For the text-containing cell, return its midpoint in [X, Y] coordinate format. 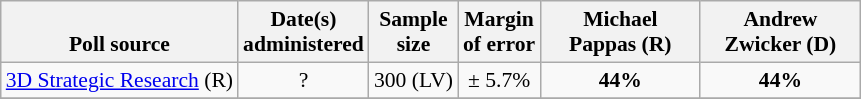
Marginof error [499, 32]
3D Strategic Research (R) [120, 80]
± 5.7% [499, 80]
Poll source [120, 32]
AndrewZwicker (D) [780, 32]
Samplesize [414, 32]
MichaelPappas (R) [620, 32]
? [304, 80]
Date(s)administered [304, 32]
300 (LV) [414, 80]
